From the cell containing the given text, extract its center point as [x, y] coordinate. 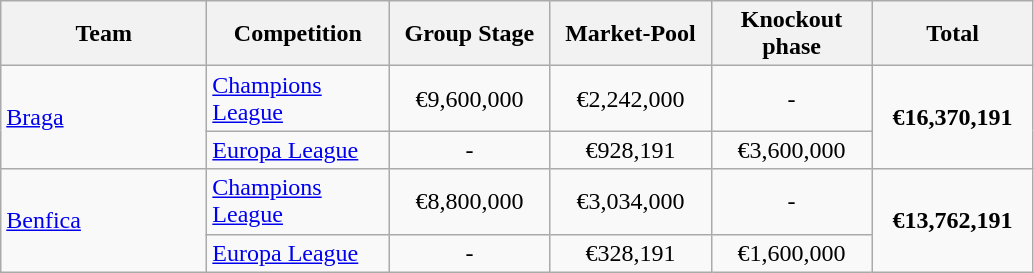
€3,600,000 [792, 150]
Braga [104, 118]
Knockout phase [792, 34]
Team [104, 34]
Benfica [104, 220]
€9,600,000 [470, 98]
€928,191 [630, 150]
€2,242,000 [630, 98]
€3,034,000 [630, 202]
€8,800,000 [470, 202]
€1,600,000 [792, 253]
Group Stage [470, 34]
€13,762,191 [952, 220]
Total [952, 34]
€16,370,191 [952, 118]
€328,191 [630, 253]
Competition [298, 34]
Market-Pool [630, 34]
